Return (x, y) of the center of cell containing provided text 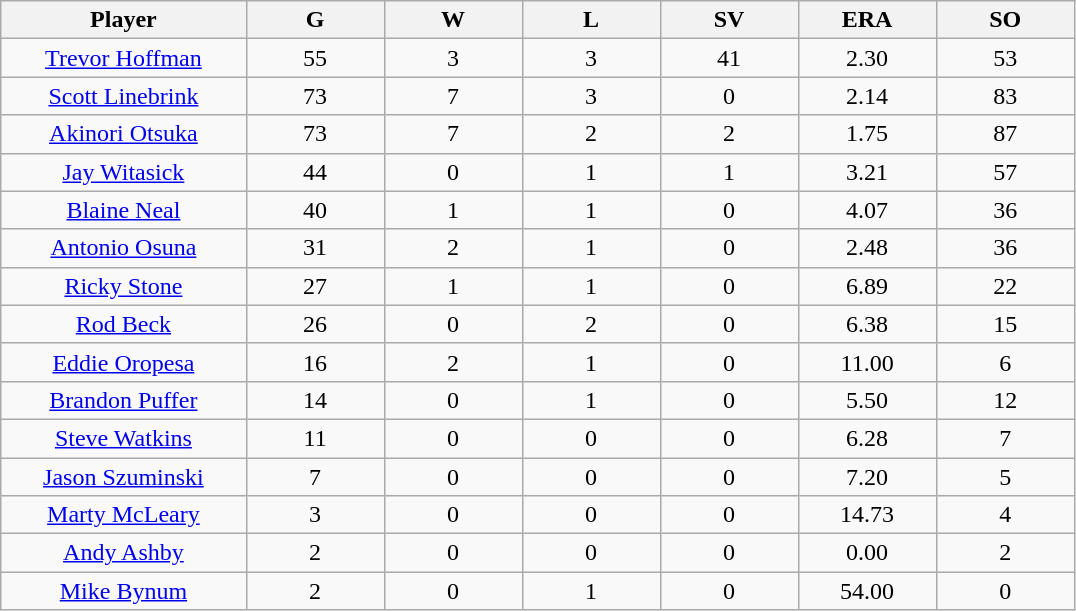
Marty McLeary (124, 515)
1.75 (867, 134)
16 (315, 362)
4 (1005, 515)
5 (1005, 477)
Trevor Hoffman (124, 58)
Mike Bynum (124, 591)
7.20 (867, 477)
Andy Ashby (124, 553)
Steve Watkins (124, 438)
Ricky Stone (124, 286)
41 (729, 58)
44 (315, 172)
54.00 (867, 591)
W (453, 20)
11 (315, 438)
6.89 (867, 286)
2.30 (867, 58)
11.00 (867, 362)
14 (315, 400)
SO (1005, 20)
Jason Szuminski (124, 477)
Rod Beck (124, 324)
Blaine Neal (124, 210)
3.21 (867, 172)
87 (1005, 134)
2.48 (867, 248)
2.14 (867, 96)
83 (1005, 96)
26 (315, 324)
53 (1005, 58)
Akinori Otsuka (124, 134)
Player (124, 20)
L (591, 20)
G (315, 20)
55 (315, 58)
40 (315, 210)
6.38 (867, 324)
ERA (867, 20)
Brandon Puffer (124, 400)
0.00 (867, 553)
14.73 (867, 515)
Scott Linebrink (124, 96)
Antonio Osuna (124, 248)
Jay Witasick (124, 172)
SV (729, 20)
57 (1005, 172)
Eddie Oropesa (124, 362)
22 (1005, 286)
4.07 (867, 210)
5.50 (867, 400)
12 (1005, 400)
31 (315, 248)
6.28 (867, 438)
15 (1005, 324)
6 (1005, 362)
27 (315, 286)
